From the cell containing the given text, extract its center point as [X, Y] coordinate. 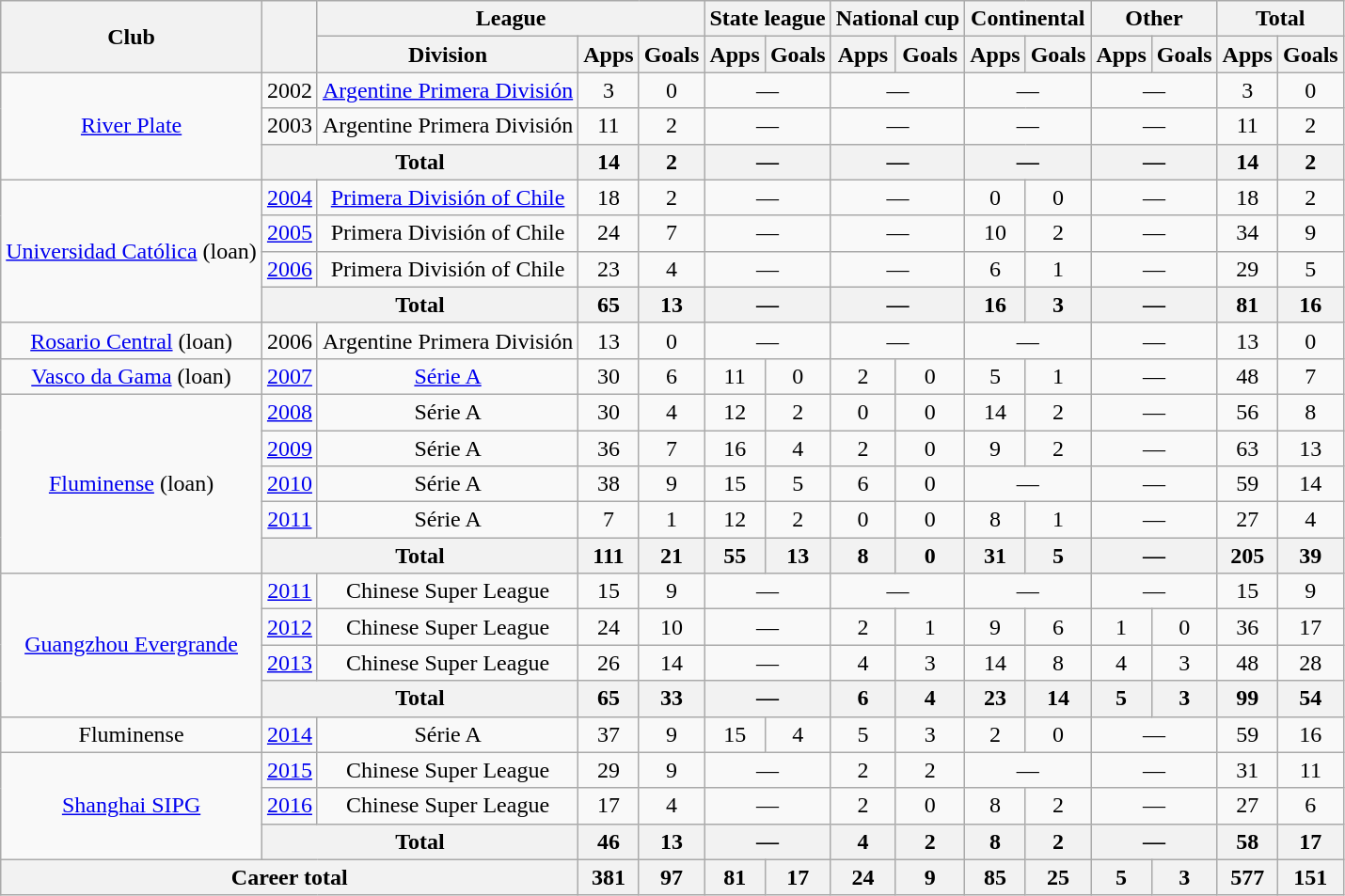
National cup [897, 19]
Shanghai SIPG [132, 806]
381 [609, 877]
Fluminense [132, 734]
2007 [290, 376]
2005 [290, 233]
2012 [290, 627]
26 [609, 663]
Continental [1028, 19]
39 [1310, 556]
54 [1310, 699]
State league [767, 19]
Other [1154, 19]
85 [995, 877]
56 [1247, 412]
205 [1247, 556]
League [510, 19]
Division [448, 55]
34 [1247, 233]
River Plate [132, 126]
577 [1247, 877]
55 [735, 556]
Fluminense (loan) [132, 483]
111 [609, 556]
151 [1310, 877]
25 [1058, 877]
2009 [290, 448]
33 [672, 699]
2014 [290, 734]
2004 [290, 197]
99 [1247, 699]
2016 [290, 806]
2002 [290, 90]
2010 [290, 484]
2003 [290, 126]
21 [672, 556]
Career total [290, 877]
97 [672, 877]
2015 [290, 770]
Guangzhou Evergrande [132, 645]
2008 [290, 412]
58 [1247, 841]
Vasco da Gama (loan) [132, 376]
37 [609, 734]
2013 [290, 663]
38 [609, 484]
Rosario Central (loan) [132, 340]
28 [1310, 663]
Club [132, 37]
Universidad Católica (loan) [132, 251]
46 [609, 841]
63 [1247, 448]
